Determine the (X, Y) coordinate at the center of the cell enclosing the given text.  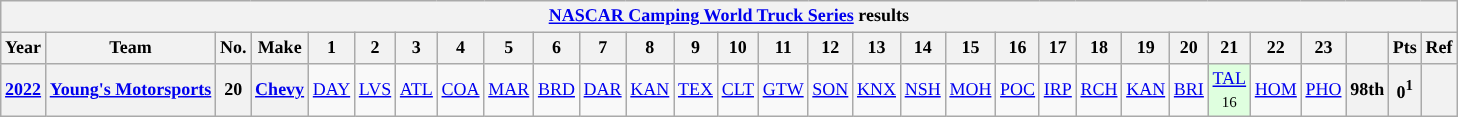
MOH (970, 90)
6 (557, 48)
TEX (696, 90)
21 (1229, 48)
IRP (1058, 90)
HOM (1276, 90)
PHO (1324, 90)
DAY (331, 90)
18 (1099, 48)
22 (1276, 48)
15 (970, 48)
14 (922, 48)
16 (1018, 48)
NSH (922, 90)
23 (1324, 48)
BRI (1190, 90)
Team (130, 48)
17 (1058, 48)
DAR (602, 90)
TAL16 (1229, 90)
RCH (1099, 90)
12 (830, 48)
Pts (1406, 48)
Year (24, 48)
Young's Motorsports (130, 90)
2022 (24, 90)
ATL (417, 90)
7 (602, 48)
9 (696, 48)
98th (1368, 90)
19 (1146, 48)
POC (1018, 90)
5 (509, 48)
10 (738, 48)
Ref (1439, 48)
COA (460, 90)
01 (1406, 90)
LVS (374, 90)
GTW (783, 90)
1 (331, 48)
3 (417, 48)
SON (830, 90)
No. (234, 48)
4 (460, 48)
8 (650, 48)
KNX (877, 90)
BRD (557, 90)
NASCAR Camping World Truck Series results (729, 16)
2 (374, 48)
Chevy (280, 90)
Make (280, 48)
MAR (509, 90)
11 (783, 48)
CLT (738, 90)
13 (877, 48)
